Identify which cell holds the provided text, then report its [x, y] central coordinate. 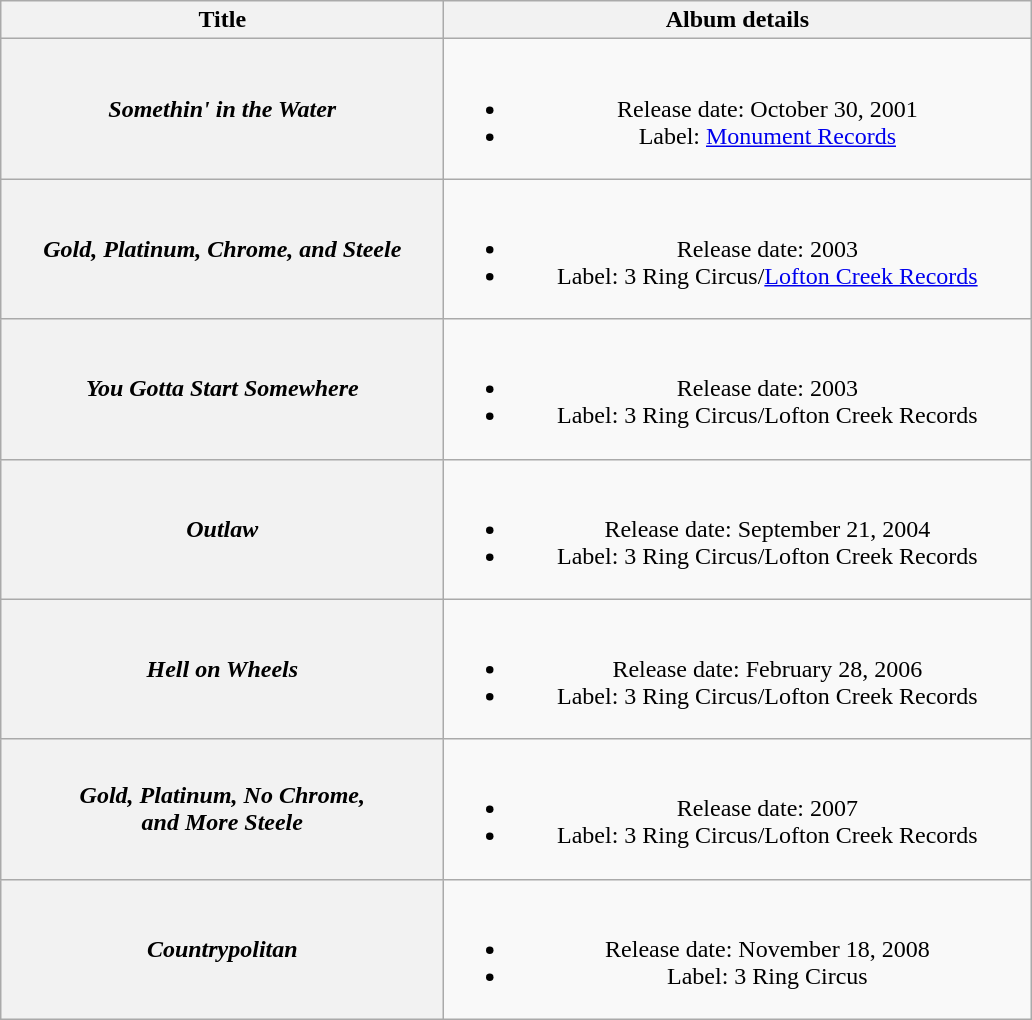
Gold, Platinum, No Chrome,and More Steele [222, 809]
Somethin' in the Water [222, 109]
You Gotta Start Somewhere [222, 389]
Gold, Platinum, Chrome, and Steele [222, 249]
Release date: November 18, 2008Label: 3 Ring Circus [738, 949]
Release date: February 28, 2006Label: 3 Ring Circus/Lofton Creek Records [738, 669]
Release date: September 21, 2004Label: 3 Ring Circus/Lofton Creek Records [738, 529]
Album details [738, 20]
Release date: October 30, 2001Label: Monument Records [738, 109]
Outlaw [222, 529]
Title [222, 20]
Hell on Wheels [222, 669]
Countrypolitan [222, 949]
Release date: 2007Label: 3 Ring Circus/Lofton Creek Records [738, 809]
